Provide the [X, Y] coordinate of the cell's center where the given text is located.  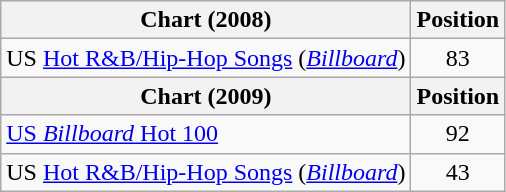
83 [458, 58]
Chart (2008) [206, 20]
92 [458, 134]
Chart (2009) [206, 96]
43 [458, 172]
US Billboard Hot 100 [206, 134]
